Determine the [X, Y] coordinate at the center of the cell enclosing the given text.  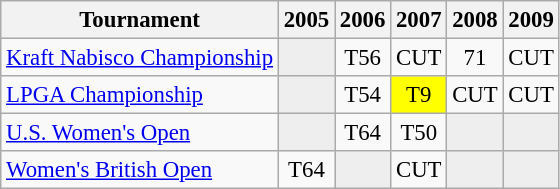
Kraft Nabisco Championship [140, 58]
2007 [419, 20]
U.S. Women's Open [140, 133]
LPGA Championship [140, 95]
2006 [363, 20]
2009 [531, 20]
2005 [306, 20]
T9 [419, 95]
T50 [419, 133]
2008 [475, 20]
71 [475, 58]
Tournament [140, 20]
Women's British Open [140, 170]
T56 [363, 58]
T54 [363, 95]
